Search for the cell housing the specified text and yield its (x, y) center coordinate. 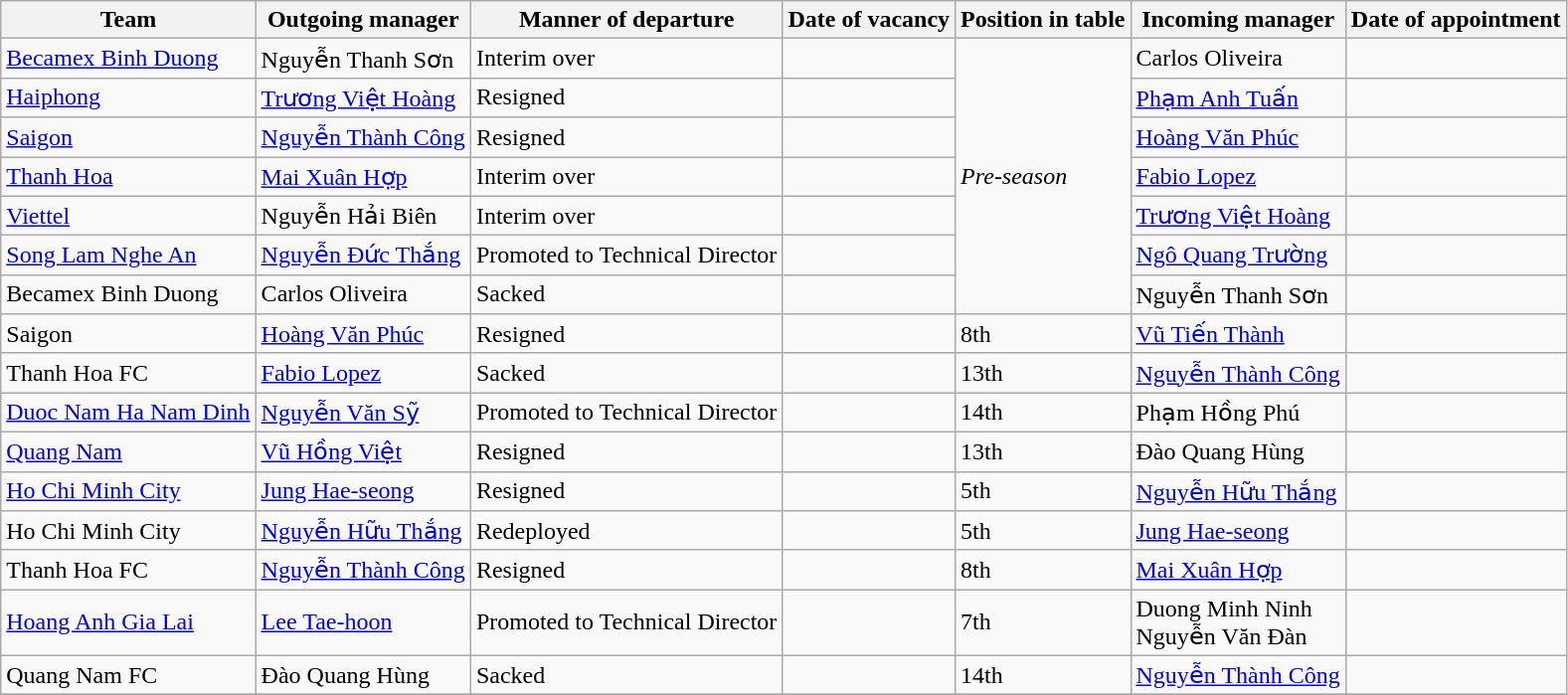
Hoang Anh Gia Lai (128, 622)
Phạm Anh Tuấn (1238, 97)
Manner of departure (626, 20)
Position in table (1043, 20)
Nguyễn Đức Thắng (363, 256)
Ngô Quang Trường (1238, 256)
Incoming manager (1238, 20)
Duong Minh Ninh Nguyễn Văn Đàn (1238, 622)
Vũ Hồng Việt (363, 451)
Team (128, 20)
Date of appointment (1456, 20)
Date of vacancy (869, 20)
Quang Nam FC (128, 675)
Thanh Hoa (128, 177)
Lee Tae-hoon (363, 622)
Haiphong (128, 97)
Pre-season (1043, 177)
Song Lam Nghe An (128, 256)
Nguyễn Văn Sỹ (363, 413)
Nguyễn Hải Biên (363, 216)
7th (1043, 622)
Duoc Nam Ha Nam Dinh (128, 413)
Viettel (128, 216)
Redeployed (626, 531)
Vũ Tiến Thành (1238, 334)
Outgoing manager (363, 20)
Quang Nam (128, 451)
Phạm Hồng Phú (1238, 413)
